Locate the cell with the specified text and output its [X, Y] center coordinate. 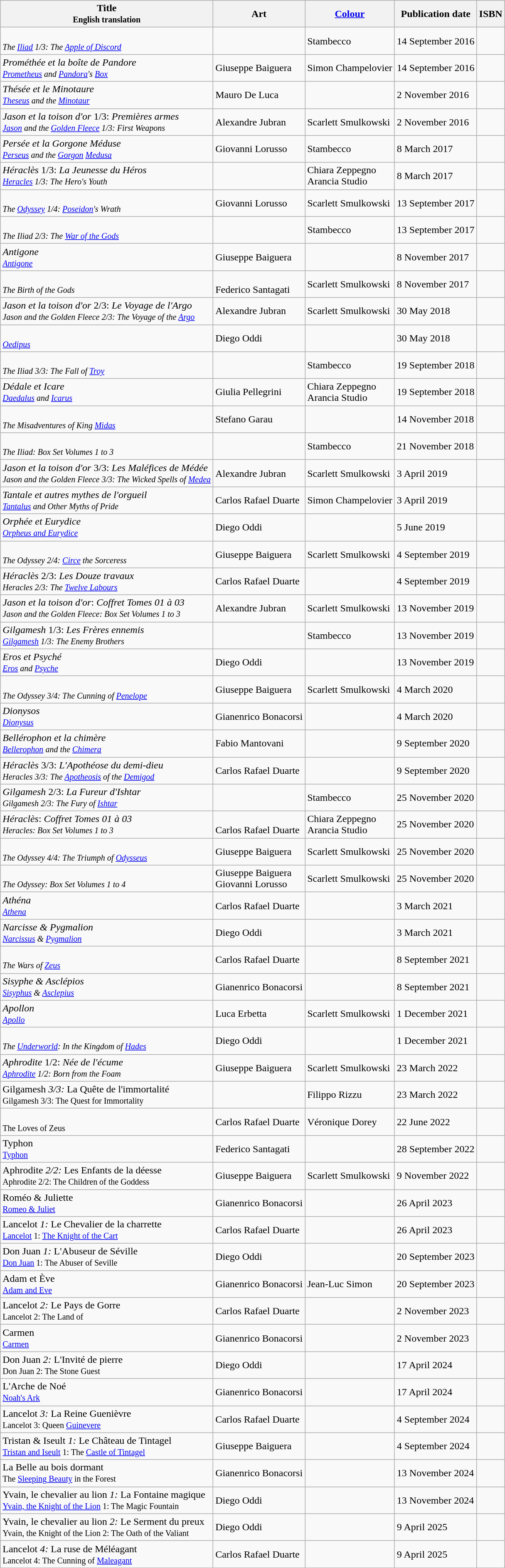
Lancelot 3: La Reine GuenièvreLancelot 3: Queen Guinevere [107, 1419]
The Loves of Zeus [107, 1121]
Oedipus [107, 338]
Véronique Dorey [350, 1121]
Héraclès 1/3: La Jeunesse du HérosHeracles 1/3: The Hero's Youth [107, 176]
Publication date [436, 14]
Aphrodite 1/2: Née de l'écumeAphrodite 1/2: Born from the Foam [107, 1067]
9 November 2022 [436, 1175]
Héraclès 2/3: Les Douze travauxHeracles 2/3: The Twelve Labours [107, 582]
Gilgamesh 1/3: Les Frères ennemisGilgamesh 1/3: The Enemy Brothers [107, 636]
Persée et la Gorgone MédusePerseus and the Gorgon Medusa [107, 149]
The Iliad 1/3: The Apple of Discord [107, 41]
The Birth of the Gods [107, 284]
The Wars of Zeus [107, 959]
Orphée et EurydiceOrpheus and Eurydice [107, 528]
Yvain, le chevalier au lion 2: Le Serment du preuxYvain, the Knight of the Lion 2: The Oath of the Valiant [107, 1527]
Lancelot 1: Le Chevalier de la charretteLancelot 1: The Knight of the Cart [107, 1230]
ISBN [490, 14]
The Misadventures of King Midas [107, 420]
Eros et PsychéEros and Psyche [107, 662]
Don Juan 1: L'Abuseur de SévilleDon Juan 1: The Abuser of Seville [107, 1257]
Dédale et IcareDaedalus and Icarus [107, 392]
ApollonApollo [107, 1013]
Adam et ÈveAdam and Eve [107, 1284]
Jason et la toison d'or 2/3: Le Voyage de l'ArgoJason and the Golden Fleece 2/3: The Voyage of the Argo [107, 311]
Tantale et autres mythes de l'orgueilTantalus and Other Myths of Pride [107, 500]
Don Juan 2: L'Invité de pierreDon Juan 2: The Stone Guest [107, 1365]
Jason et la toison d'or 1/3: Premières armesJason and the Golden Fleece 1/3: First Weapons [107, 122]
The Iliad 3/3: The Fall of Troy [107, 366]
Prométhée et la boîte de PandorePrometheus and Pandora's Box [107, 68]
Lancelot 4: La ruse de MéléagantLancelot 4: The Cunning of Maleagant [107, 1554]
Luca Erbetta [259, 1013]
Fabio Mantovani [259, 744]
Jason et la toison d'or 3/3: Les Maléfices de MédéeJason and the Golden Fleece 3/3: The Wicked Spells of Medea [107, 474]
Art [259, 14]
Héraclès 3/3: L'Apothéose du demi-dieuHeracles 3/3: The Apotheosis of the Demigod [107, 770]
TitleEnglish translation [107, 14]
Lancelot 2: Le Pays de GorreLancelot 2: The Land of [107, 1311]
21 November 2018 [436, 446]
Giulia Pellegrini [259, 392]
14 November 2018 [436, 420]
DionysosDionysus [107, 716]
5 June 2019 [436, 528]
Thésée et le MinotaureTheseus and the Minotaur [107, 95]
The Odyssey 1/4: Poseidon's Wrath [107, 203]
The Iliad: Box Set Volumes 1 to 3 [107, 446]
Bellérophon et la chimèreBellerophon and the Chimera [107, 744]
Aphrodite 2/2: Les Enfants de la déesseAphrodite 2/2: The Children of the Goddess [107, 1175]
Tristan & Iseult 1: Le Château de TintagelTristan and Iseult 1: The Castle of Tintagel [107, 1446]
Narcisse & PygmalionNarcissus & Pygmalion [107, 933]
TyphonTyphon [107, 1149]
Jason et la toison d'or: Coffret Tomes 01 à 03Jason and the Golden Fleece: Box Set Volumes 1 to 3 [107, 608]
Yvain, le chevalier au lion 1: La Fontaine magiqueYvain, the Knight of the Lion 1: The Magic Fountain [107, 1500]
La Belle au bois dormantThe Sleeping Beauty in the Forest [107, 1473]
Colour [350, 14]
Gilgamesh 2/3: La Fureur d'IshtarGilgamesh 2/3: The Fury of Ishtar [107, 797]
Héraclès: Coffret Tomes 01 à 03Heracles: Box Set Volumes 1 to 3 [107, 825]
Roméo & JulietteRomeo & Juliet [107, 1203]
The Odyssey 4/4: The Triumph of Odysseus [107, 851]
AntigoneAntigone [107, 257]
28 September 2022 [436, 1149]
The Iliad 2/3: The War of the Gods [107, 230]
The Underworld: In the Kingdom of Hades [107, 1041]
Gilgamesh 3/3: La Quête de l'immortalitéGilgamesh 3/3: The Quest for Immortality [107, 1095]
Mauro De Luca [259, 95]
22 June 2022 [436, 1121]
Stefano Garau [259, 420]
Giuseppe BaigueraGiovanni Lorusso [259, 879]
The Odyssey: Box Set Volumes 1 to 4 [107, 879]
Filippo Rizzu [350, 1095]
CarmenCarmen [107, 1338]
Sisyphe & AsclépiosSisyphus & Asclepius [107, 987]
The Odyssey 2/4: Circe the Sorceress [107, 554]
AthénaAthena [107, 905]
The Odyssey 3/4: The Cunning of Penelope [107, 690]
L'Arche de NoéNoah's Ark [107, 1392]
Jean-Luc Simon [350, 1284]
